Find where the given text appears and provide that cell's center as [X, Y] coordinate. 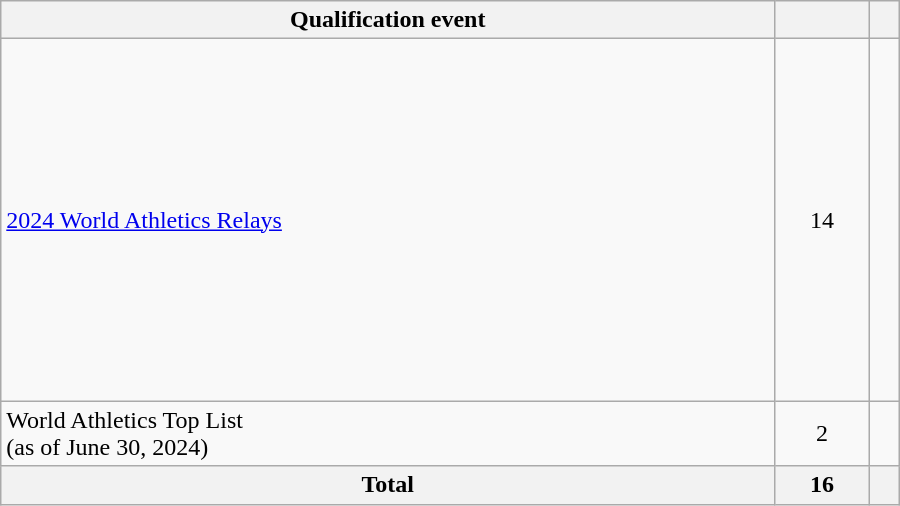
2024 World Athletics Relays [388, 220]
Qualification event [388, 20]
16 [822, 485]
14 [822, 220]
World Athletics Top List(as of June 30, 2024) [388, 434]
2 [822, 434]
Total [388, 485]
